From the cell containing the given text, extract its center point as (x, y) coordinate. 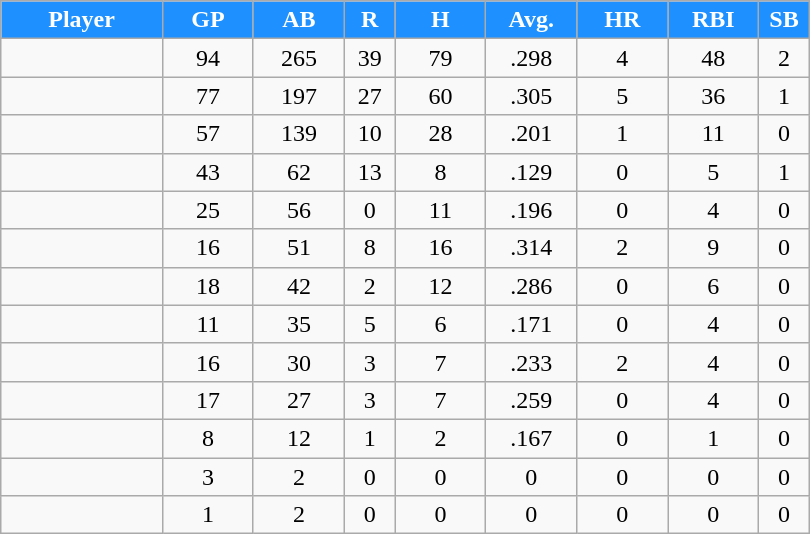
79 (440, 58)
35 (298, 324)
265 (298, 58)
28 (440, 134)
25 (208, 210)
.305 (532, 96)
.167 (532, 438)
60 (440, 96)
56 (298, 210)
SB (784, 20)
43 (208, 172)
94 (208, 58)
9 (714, 248)
.196 (532, 210)
H (440, 20)
51 (298, 248)
30 (298, 362)
.314 (532, 248)
39 (370, 58)
77 (208, 96)
13 (370, 172)
139 (298, 134)
R (370, 20)
10 (370, 134)
.201 (532, 134)
197 (298, 96)
HR (622, 20)
42 (298, 286)
Player (82, 20)
57 (208, 134)
36 (714, 96)
.233 (532, 362)
17 (208, 400)
18 (208, 286)
Avg. (532, 20)
62 (298, 172)
.129 (532, 172)
.259 (532, 400)
GP (208, 20)
.286 (532, 286)
AB (298, 20)
.298 (532, 58)
RBI (714, 20)
.171 (532, 324)
48 (714, 58)
